From the cell containing the given text, extract its center point as (X, Y) coordinate. 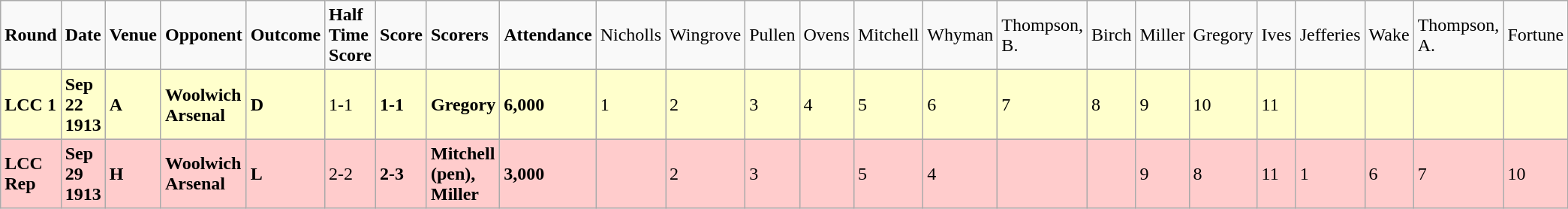
Pullen (772, 35)
Thompson, A. (1458, 35)
2-2 (351, 174)
Venue (133, 35)
6,000 (548, 104)
Wingrove (706, 35)
Opponent (203, 35)
LCC Rep (31, 174)
Fortune (1536, 35)
H (133, 174)
L (285, 174)
Sep 22 1913 (83, 104)
Mitchell (pen), Miller (462, 174)
Attendance (548, 35)
D (285, 104)
Birch (1112, 35)
Jefferies (1330, 35)
LCC 1 (31, 104)
Ives (1276, 35)
Sep 29 1913 (83, 174)
Whyman (961, 35)
3,000 (548, 174)
Nicholls (631, 35)
Ovens (826, 35)
Wake (1389, 35)
Outcome (285, 35)
2-3 (402, 174)
Scorers (462, 35)
A (133, 104)
Score (402, 35)
Round (31, 35)
Miller (1162, 35)
Half Time Score (351, 35)
Mitchell (888, 35)
Thompson, B. (1043, 35)
Date (83, 35)
